Find where the given text appears and provide that cell's center as (X, Y) coordinate. 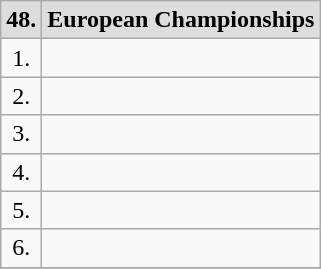
48. (22, 20)
3. (22, 134)
European Championships (181, 20)
5. (22, 210)
2. (22, 96)
1. (22, 58)
6. (22, 248)
4. (22, 172)
